Determine the [x, y] coordinate at the center of the cell enclosing the given text.  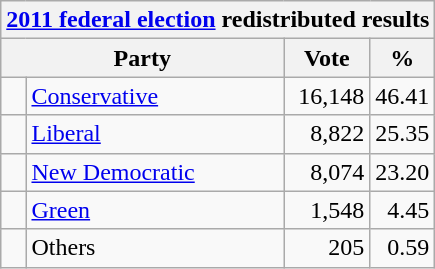
23.20 [402, 172]
8,074 [327, 172]
Liberal [155, 134]
Others [155, 248]
New Democratic [155, 172]
1,548 [327, 210]
25.35 [402, 134]
% [402, 58]
2011 federal election redistributed results [218, 20]
8,822 [327, 134]
205 [327, 248]
0.59 [402, 248]
Vote [327, 58]
16,148 [327, 96]
46.41 [402, 96]
Conservative [155, 96]
4.45 [402, 210]
Green [155, 210]
Party [142, 58]
